Scan for the cell matching the given text and deliver its (X, Y) coordinate at center. 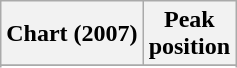
Chart (2007) (72, 34)
Peakposition (189, 34)
